Determine the (x, y) coordinate at the center of the cell enclosing the given text.  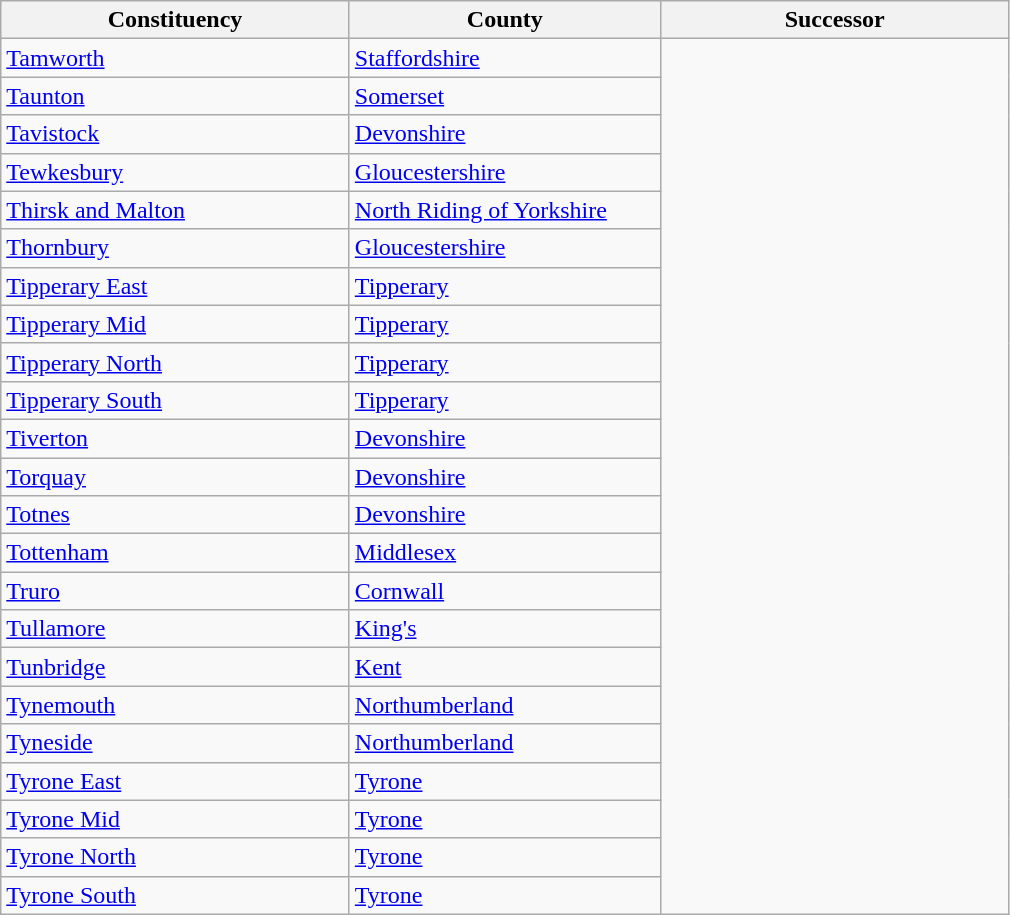
Successor (834, 20)
Middlesex (504, 553)
Tyrone North (176, 857)
Tyneside (176, 743)
Tavistock (176, 134)
Tipperary East (176, 286)
County (504, 20)
Tipperary North (176, 362)
Cornwall (504, 591)
King's (504, 629)
Thornbury (176, 248)
Tyrone South (176, 895)
Tunbridge (176, 667)
Tipperary South (176, 400)
Kent (504, 667)
Constituency (176, 20)
Staffordshire (504, 58)
Tewkesbury (176, 172)
Totnes (176, 515)
Tyrone Mid (176, 819)
Tullamore (176, 629)
Tyrone East (176, 781)
Tottenham (176, 553)
Tipperary Mid (176, 324)
North Riding of Yorkshire (504, 210)
Torquay (176, 477)
Somerset (504, 96)
Tynemouth (176, 705)
Taunton (176, 96)
Thirsk and Malton (176, 210)
Tiverton (176, 438)
Tamworth (176, 58)
Truro (176, 591)
